Identify which cell holds the provided text, then report its (x, y) central coordinate. 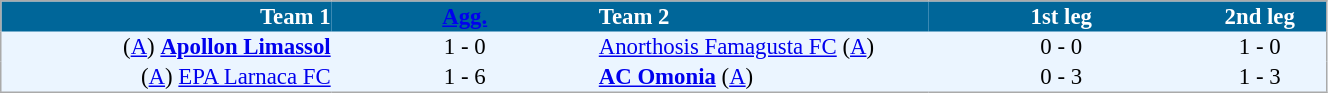
(A) Apollon Limassol (166, 47)
Agg. (464, 16)
AC Omonia (A) (762, 77)
(A) EPA Larnaca FC (166, 77)
2nd leg (1260, 16)
Team 2 (762, 16)
Team 1 (166, 16)
1 - 6 (464, 77)
0 - 0 (1062, 47)
0 - 3 (1062, 77)
1st leg (1062, 16)
1 - 3 (1260, 77)
Anorthosis Famagusta FC (A) (762, 47)
